Find where the given text appears and provide that cell's center as (X, Y) coordinate. 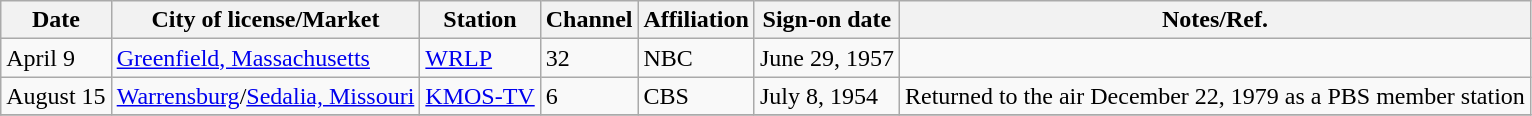
July 8, 1954 (826, 96)
Returned to the air December 22, 1979 as a PBS member station (1214, 96)
June 29, 1957 (826, 58)
August 15 (56, 96)
6 (589, 96)
NBC (696, 58)
Greenfield, Massachusetts (266, 58)
April 9 (56, 58)
Notes/Ref. (1214, 20)
32 (589, 58)
CBS (696, 96)
Date (56, 20)
KMOS-TV (480, 96)
Affiliation (696, 20)
Warrensburg/Sedalia, Missouri (266, 96)
WRLP (480, 58)
Sign-on date (826, 20)
Channel (589, 20)
Station (480, 20)
City of license/Market (266, 20)
